From the cell containing the given text, extract its center point as [X, Y] coordinate. 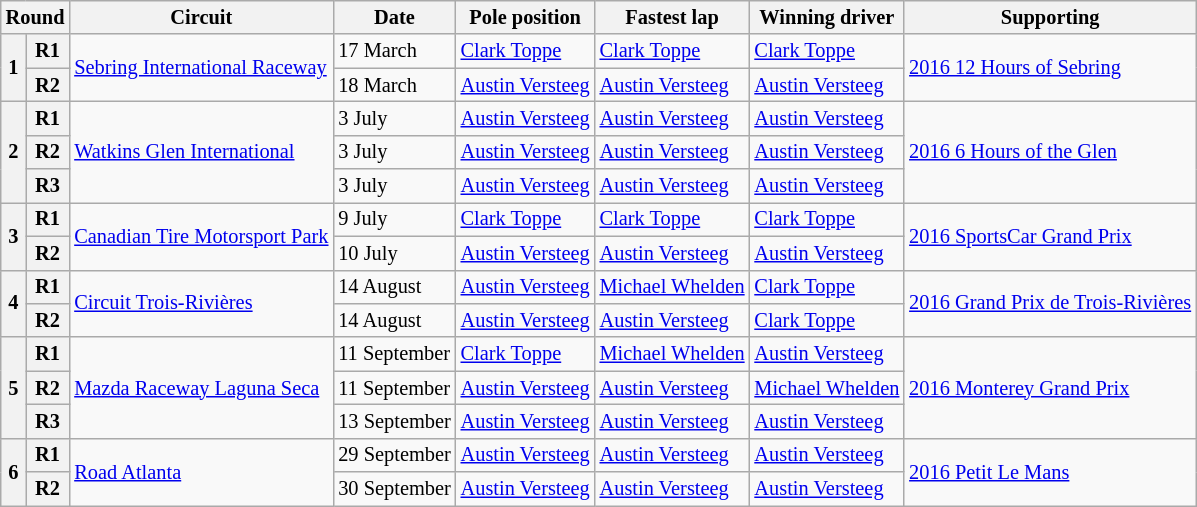
Road Atlanta [201, 472]
17 March [394, 51]
18 March [394, 85]
Canadian Tire Motorsport Park [201, 236]
Supporting [1050, 17]
10 July [394, 253]
6 [14, 472]
Mazda Raceway Laguna Seca [201, 388]
Fastest lap [672, 17]
4 [14, 304]
30 September [394, 489]
Round [36, 17]
Date [394, 17]
2016 SportsCar Grand Prix [1050, 236]
2016 12 Hours of Sebring [1050, 68]
Circuit Trois-Rivières [201, 304]
Circuit [201, 17]
2016 Monterey Grand Prix [1050, 388]
Watkins Glen International [201, 152]
1 [14, 68]
5 [14, 388]
Winning driver [826, 17]
2016 Petit Le Mans [1050, 472]
3 [14, 236]
2016 Grand Prix de Trois-Rivières [1050, 304]
Pole position [526, 17]
2 [14, 152]
Sebring International Raceway [201, 68]
2016 6 Hours of the Glen [1050, 152]
13 September [394, 421]
9 July [394, 219]
29 September [394, 455]
